Detect which cell encompasses the target text, then output its [X, Y] center coordinate. 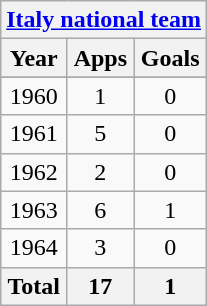
Italy national team [104, 20]
6 [100, 210]
17 [100, 286]
1962 [34, 172]
5 [100, 134]
3 [100, 248]
1960 [34, 96]
Year [34, 58]
2 [100, 172]
Goals [170, 58]
Apps [100, 58]
1964 [34, 248]
1961 [34, 134]
1963 [34, 210]
Total [34, 286]
